Scan for the cell matching the given text and deliver its [X, Y] coordinate at center. 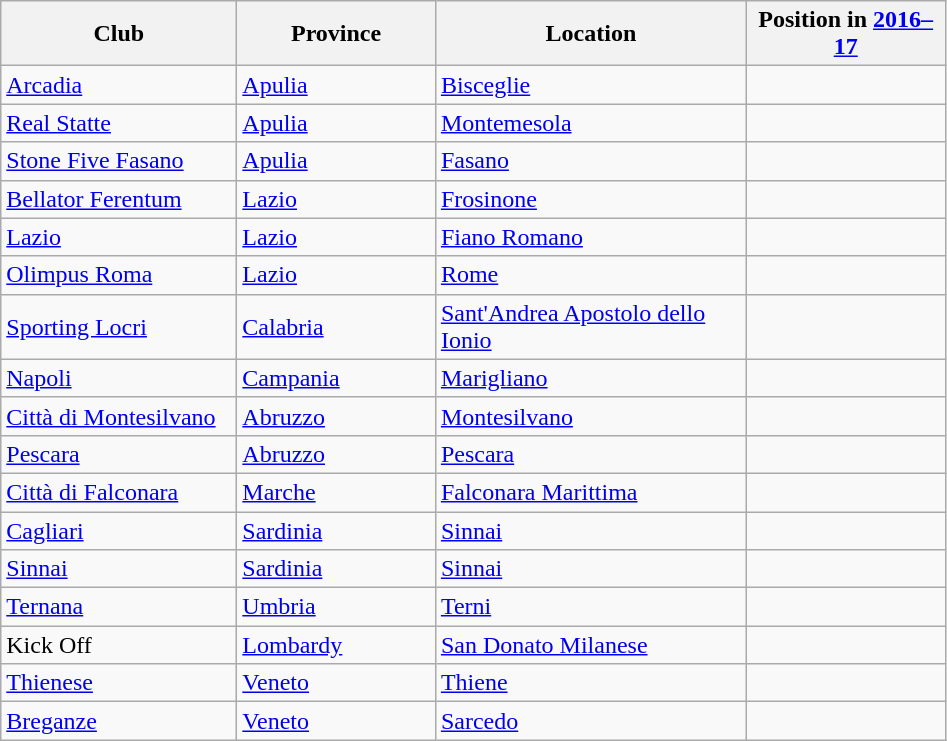
Montemesola [590, 123]
Sporting Locri [119, 326]
Città di Falconara [119, 492]
Falconara Marittima [590, 492]
San Donato Milanese [590, 645]
Umbria [336, 607]
Marche [336, 492]
Frosinone [590, 199]
Province [336, 34]
Thiene [590, 683]
Campania [336, 378]
Thienese [119, 683]
Location [590, 34]
Montesilvano [590, 416]
Sarcedo [590, 721]
Ternana [119, 607]
Bellator Ferentum [119, 199]
Stone Five Fasano [119, 161]
Napoli [119, 378]
Terni [590, 607]
Club [119, 34]
Arcadia [119, 85]
Breganze [119, 721]
Fasano [590, 161]
Città di Montesilvano [119, 416]
Lombardy [336, 645]
Marigliano [590, 378]
Fiano Romano [590, 237]
Cagliari [119, 531]
Olimpus Roma [119, 275]
Bisceglie [590, 85]
Position in 2016–17 [846, 34]
Kick Off [119, 645]
Calabria [336, 326]
Real Statte [119, 123]
Rome [590, 275]
Sant'Andrea Apostolo dello Ionio [590, 326]
